Provide the [x, y] coordinate of the cell's center where the given text is located.  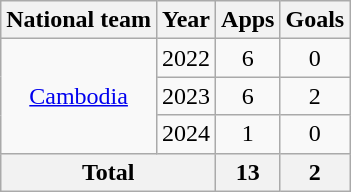
1 [248, 134]
2022 [186, 58]
Goals [315, 20]
2024 [186, 134]
Total [108, 172]
13 [248, 172]
Year [186, 20]
2023 [186, 96]
Cambodia [79, 96]
Apps [248, 20]
National team [79, 20]
